Detect which cell encompasses the target text, then output its (X, Y) center coordinate. 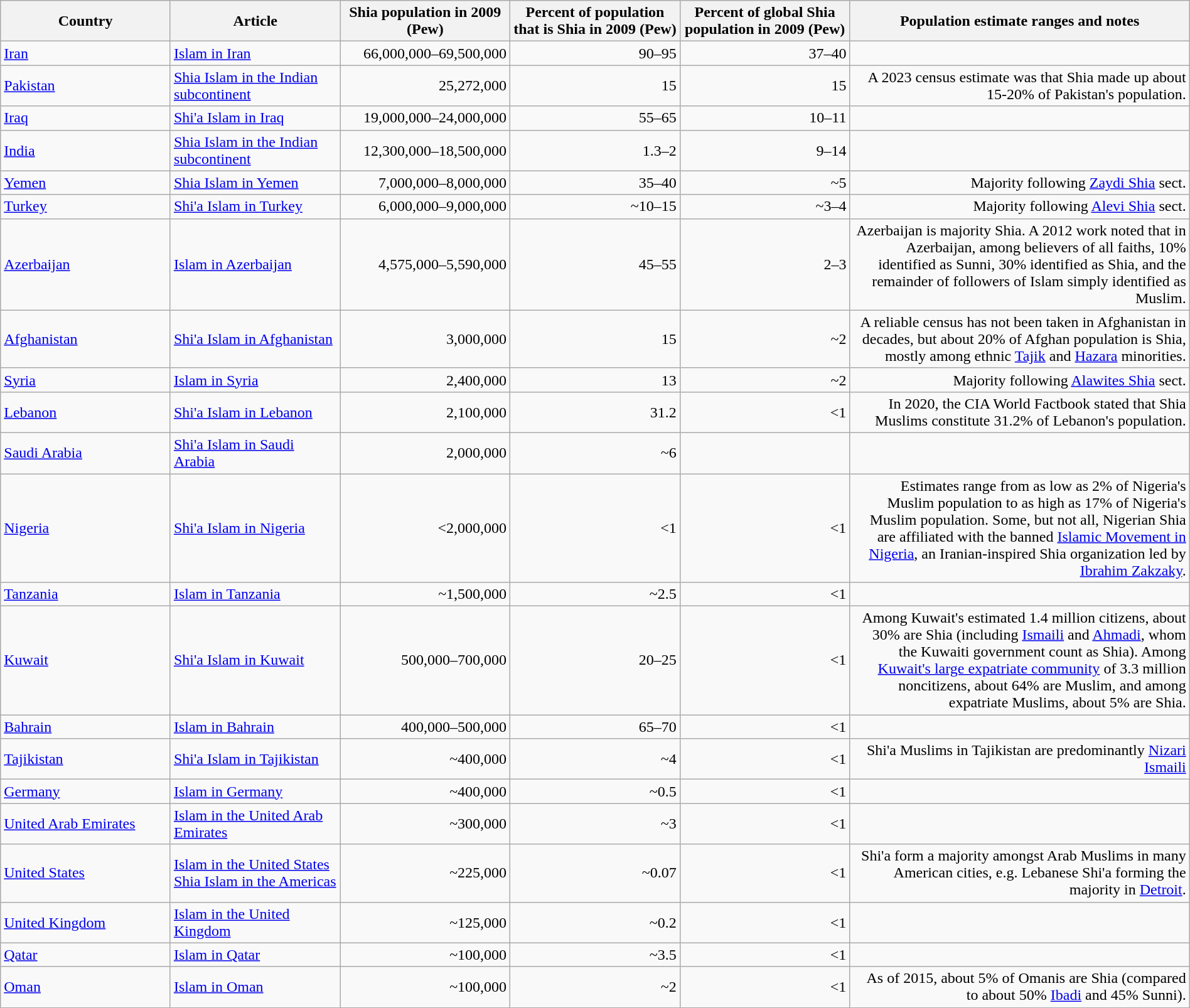
Shi'a form a majority amongst Arab Muslims in many American cities, e.g. Lebanese Shi'a forming the majority in Detroit. (1019, 873)
Population estimate ranges and notes (1019, 21)
Islam in Iran (255, 53)
Nigeria (85, 527)
~225,000 (426, 873)
25,272,000 (426, 85)
Afghanistan (85, 339)
31.2 (595, 412)
Islam in Azerbaijan (255, 264)
Majority following Alawites Shia sect. (1019, 380)
Islam in Oman (255, 987)
Shi'a Islam in Kuwait (255, 660)
500,000–700,000 (426, 660)
Syria (85, 380)
Yemen (85, 183)
In 2020, the CIA World Factbook stated that Shia Muslims constitute 31.2% of Lebanon's population. (1019, 412)
Percent of population that is Shia in 2009 (Pew) (595, 21)
<2,000,000 (426, 527)
As of 2015, about 5% of Omanis are Shia (compared to about 50% Ibadi and 45% Sunni). (1019, 987)
Azerbaijan (85, 264)
Islam in the United Kingdom (255, 923)
12,300,000–18,500,000 (426, 151)
~2.5 (595, 594)
Oman (85, 987)
Shi'a Islam in Turkey (255, 206)
India (85, 151)
~0.07 (595, 873)
Germany (85, 791)
Majority following Alevi Shia sect. (1019, 206)
45–55 (595, 264)
Shi'a Islam in Tajikistan (255, 759)
10–11 (764, 118)
13 (595, 380)
Shi'a Islam in Lebanon (255, 412)
Lebanon (85, 412)
~0.2 (595, 923)
United States (85, 873)
6,000,000–9,000,000 (426, 206)
Shi'a Islam in Afghanistan (255, 339)
35–40 (595, 183)
Islam in Tanzania (255, 594)
~3–4 (764, 206)
Kuwait (85, 660)
Tanzania (85, 594)
19,000,000–24,000,000 (426, 118)
90–95 (595, 53)
Islam in Syria (255, 380)
United Arab Emirates (85, 823)
Iran (85, 53)
Turkey (85, 206)
Percent of global Shia population in 2009 (Pew) (764, 21)
66,000,000–69,500,000 (426, 53)
4,575,000–5,590,000 (426, 264)
Article (255, 21)
2,000,000 (426, 453)
Islam in the United StatesShia Islam in the Americas (255, 873)
~300,000 (426, 823)
1.3–2 (595, 151)
Majority following Zaydi Shia sect. (1019, 183)
~4 (595, 759)
Shia Islam in Yemen (255, 183)
9–14 (764, 151)
~125,000 (426, 923)
Shia population in 2009 (Pew) (426, 21)
Shi'a Islam in Saudi Arabia (255, 453)
Pakistan (85, 85)
400,000–500,000 (426, 727)
Islam in Germany (255, 791)
Islam in Bahrain (255, 727)
~0.5 (595, 791)
20–25 (595, 660)
65–70 (595, 727)
~6 (595, 453)
Iraq (85, 118)
Shi'a Islam in Nigeria (255, 527)
Islam in Qatar (255, 955)
Islam in the United Arab Emirates (255, 823)
Bahrain (85, 727)
~5 (764, 183)
Qatar (85, 955)
~3.5 (595, 955)
A 2023 census estimate was that Shia made up about 15-20% of Pakistan's population. (1019, 85)
~1,500,000 (426, 594)
Saudi Arabia (85, 453)
3,000,000 (426, 339)
55–65 (595, 118)
2–3 (764, 264)
Shi'a Muslims in Tajikistan are predominantly Nizari Ismaili (1019, 759)
Shi'a Islam in Iraq (255, 118)
Tajikistan (85, 759)
~3 (595, 823)
Country (85, 21)
7,000,000–8,000,000 (426, 183)
37–40 (764, 53)
~10–15 (595, 206)
2,100,000 (426, 412)
2,400,000 (426, 380)
United Kingdom (85, 923)
